Search for the cell housing the specified text and yield its [x, y] center coordinate. 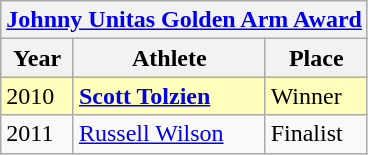
Johnny Unitas Golden Arm Award [184, 20]
2010 [38, 96]
Finalist [316, 134]
Winner [316, 96]
2011 [38, 134]
Athlete [169, 58]
Russell Wilson [169, 134]
Year [38, 58]
Scott Tolzien [169, 96]
Place [316, 58]
